Return [X, Y] of the center of cell containing provided text 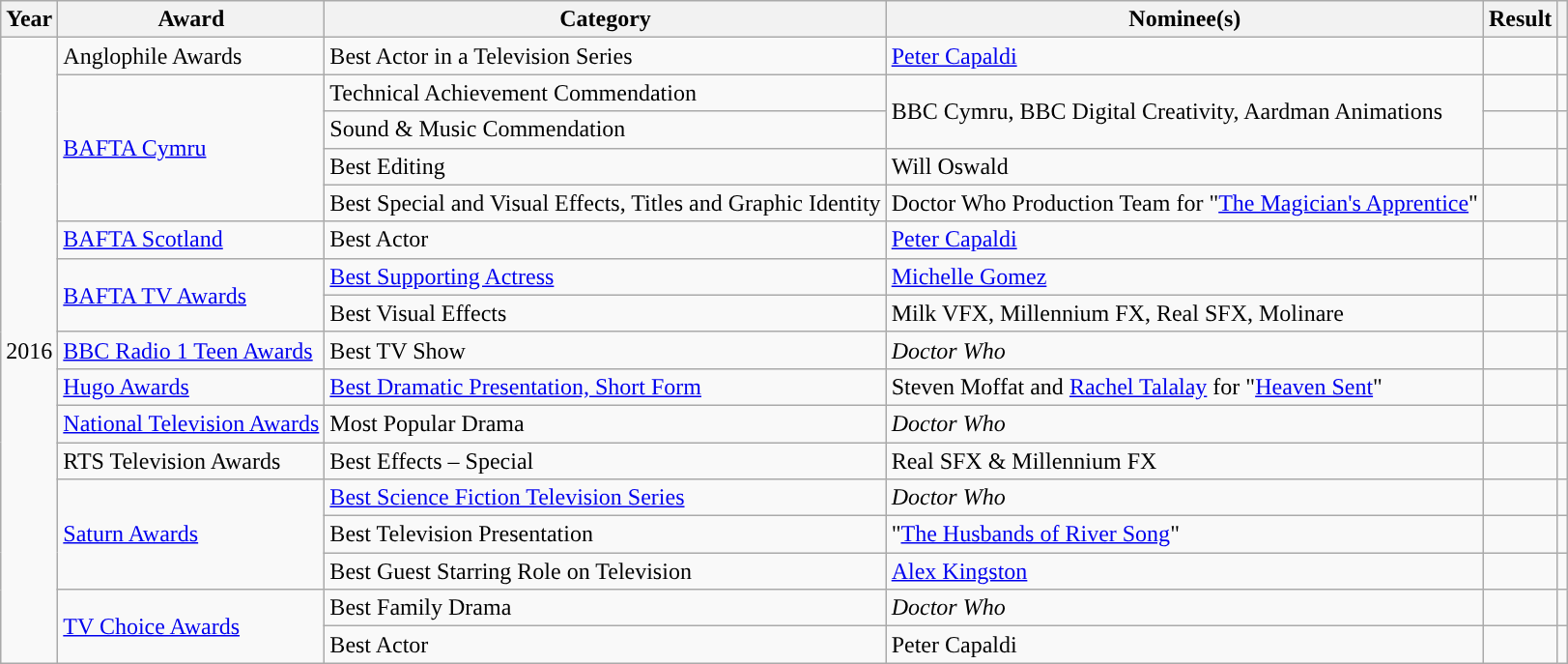
Best TV Show [605, 350]
Best Visual Effects [605, 313]
RTS Television Awards [191, 461]
Doctor Who Production Team for "The Magician's Apprentice" [1184, 203]
Real SFX & Millennium FX [1184, 461]
Best Guest Starring Role on Television [605, 571]
Result [1520, 19]
2016 [29, 350]
Most Popular Drama [605, 423]
Best Effects – Special [605, 461]
Milk VFX, Millennium FX, Real SFX, Molinare [1184, 313]
Michelle Gomez [1184, 276]
Best Science Fiction Television Series [605, 498]
Technical Achievement Commendation [605, 93]
Steven Moffat and Rachel Talalay for "Heaven Sent" [1184, 387]
BBC Cymru, BBC Digital Creativity, Aardman Animations [1184, 111]
Award [191, 19]
BAFTA TV Awards [191, 295]
Sound & Music Commendation [605, 130]
Best Family Drama [605, 608]
Best Actor in a Television Series [605, 56]
Best Editing [605, 166]
TV Choice Awards [191, 626]
Best Dramatic Presentation, Short Form [605, 387]
Category [605, 19]
Year [29, 19]
Best Supporting Actress [605, 276]
Nominee(s) [1184, 19]
"The Husbands of River Song" [1184, 534]
Best Television Presentation [605, 534]
Hugo Awards [191, 387]
Best Special and Visual Effects, Titles and Graphic Identity [605, 203]
BAFTA Cymru [191, 148]
Anglophile Awards [191, 56]
BAFTA Scotland [191, 240]
BBC Radio 1 Teen Awards [191, 350]
Will Oswald [1184, 166]
Alex Kingston [1184, 571]
Saturn Awards [191, 534]
National Television Awards [191, 423]
